From the cell containing the given text, extract its center point as (X, Y) coordinate. 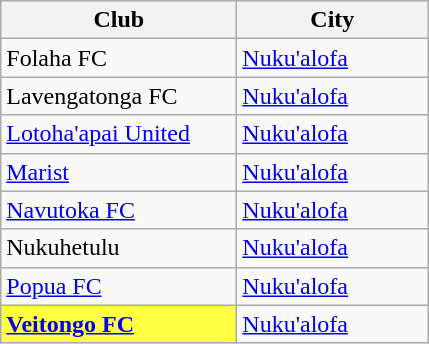
Folaha FC (119, 58)
Lotoha'apai United (119, 134)
Veitongo FC (119, 324)
Club (119, 20)
City (332, 20)
Popua FC (119, 286)
Navutoka FC (119, 210)
Lavengatonga FC (119, 96)
Marist (119, 172)
Nukuhetulu (119, 248)
